Return [X, Y] of the center of cell containing provided text 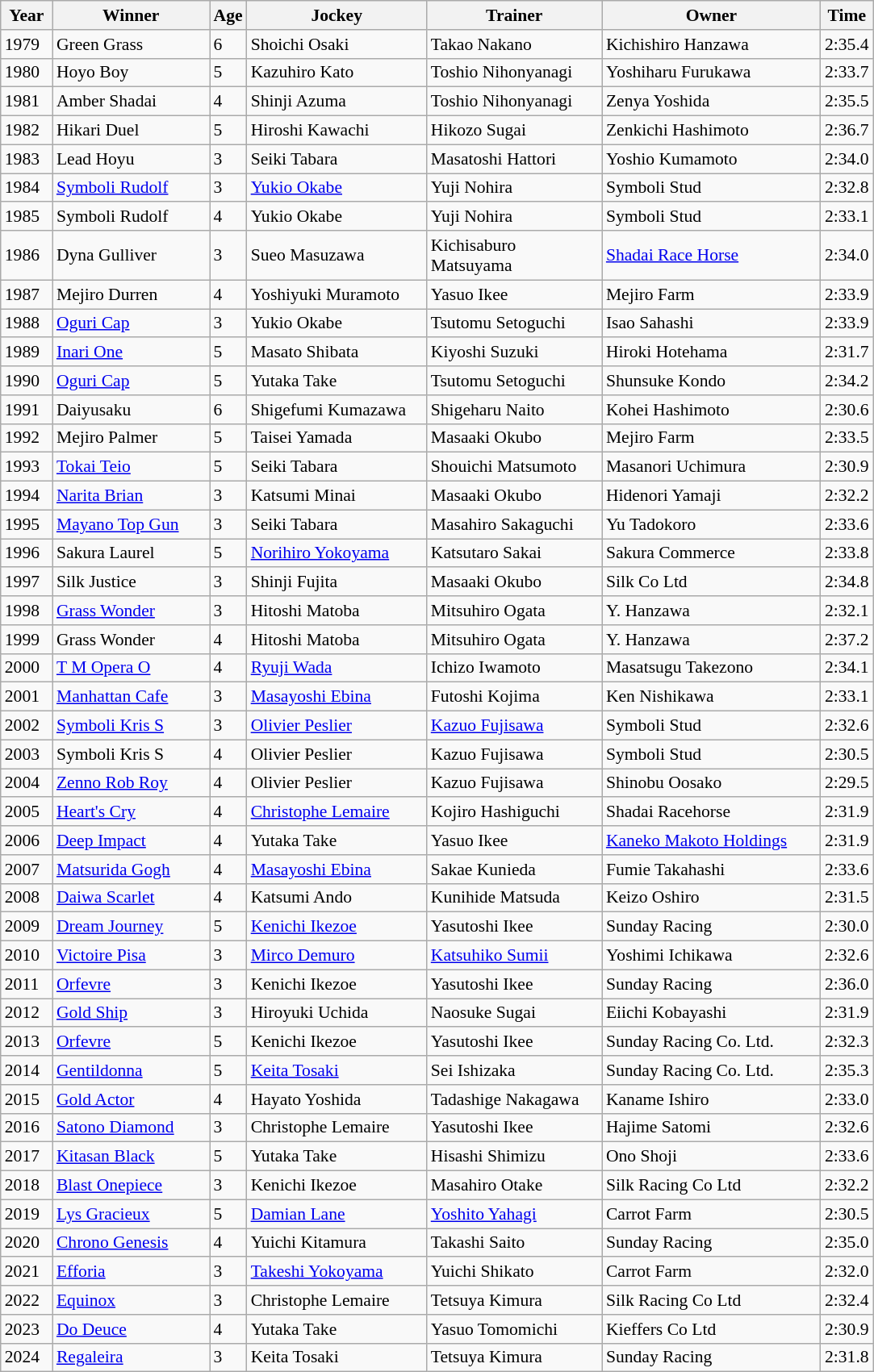
Takashi Saito [515, 1243]
Kieffers Co Ltd [712, 1329]
2000 [27, 668]
1986 [27, 255]
Katsutaro Sakai [515, 553]
Sakae Kunieda [515, 869]
1988 [27, 323]
2:35.0 [847, 1243]
Victoire Pisa [131, 956]
2024 [27, 1357]
Ryuji Wada [337, 668]
Masahiro Otake [515, 1186]
2:30.0 [847, 927]
Sei Ishizaka [515, 1070]
1991 [27, 410]
2:37.2 [847, 640]
Shouichi Matsumoto [515, 467]
2013 [27, 1042]
Silk Co Ltd [712, 582]
Kazuhiro Kato [337, 73]
2021 [27, 1272]
Do Deuce [131, 1329]
Keizo Oshiro [712, 898]
2019 [27, 1214]
Yu Tadokoro [712, 524]
Silk Justice [131, 582]
Daiwa Scarlet [131, 898]
2008 [27, 898]
2:33.0 [847, 1099]
Lys Gracieux [131, 1214]
Kojiro Hashiguchi [515, 812]
2:31.7 [847, 352]
2:31.8 [847, 1357]
2:36.7 [847, 131]
Trainer [515, 15]
Dream Journey [131, 927]
Yuichi Shikato [515, 1272]
1987 [27, 294]
2009 [27, 927]
Time [847, 15]
Yoshio Kumamoto [712, 159]
Gold Actor [131, 1099]
Masatsugu Takezono [712, 668]
Amber Shadai [131, 102]
Hiroshi Kawachi [337, 131]
1985 [27, 217]
Ichizo Iwamoto [515, 668]
T M Opera O [131, 668]
2:33.8 [847, 553]
Tadashige Nakagawa [515, 1099]
1996 [27, 553]
2:30.6 [847, 410]
Shadai Race Horse [712, 255]
2006 [27, 840]
Taisei Yamada [337, 438]
Hikozo Sugai [515, 131]
Fumie Takahashi [712, 869]
Hiroyuki Uchida [337, 1013]
2010 [27, 956]
Shinji Fujita [337, 582]
Shunsuke Kondo [712, 381]
1984 [27, 188]
1997 [27, 582]
Futoshi Kojima [515, 697]
Yoshiyuki Muramoto [337, 294]
1990 [27, 381]
Green Grass [131, 44]
Narita Brian [131, 496]
2020 [27, 1243]
Dyna Gulliver [131, 255]
2022 [27, 1300]
Kaneko Makoto Holdings [712, 840]
Zenkichi Hashimoto [712, 131]
Daiyusaku [131, 410]
2:32.8 [847, 188]
1982 [27, 131]
Regaleira [131, 1357]
Eiichi Kobayashi [712, 1013]
Gold Ship [131, 1013]
1992 [27, 438]
Naosuke Sugai [515, 1013]
2:33.5 [847, 438]
Owner [712, 15]
1983 [27, 159]
Jockey [337, 15]
1999 [27, 640]
Kiyoshi Suzuki [515, 352]
Mirco Demuro [337, 956]
2:34.2 [847, 381]
Kichisaburo Matsuyama [515, 255]
Chrono Genesis [131, 1243]
Efforia [131, 1272]
Deep Impact [131, 840]
Kohei Hashimoto [712, 410]
2:32.4 [847, 1300]
Sueo Masuzawa [337, 255]
1998 [27, 611]
2:35.5 [847, 102]
Shigefumi Kumazawa [337, 410]
2015 [27, 1099]
2:32.3 [847, 1042]
1995 [27, 524]
Sakura Laurel [131, 553]
Masato Shibata [337, 352]
Hoyo Boy [131, 73]
Mayano Top Gun [131, 524]
Zenno Rob Roy [131, 783]
Shoichi Osaki [337, 44]
Age [228, 15]
Kaname Ishiro [712, 1099]
Katsumi Minai [337, 496]
2:32.1 [847, 611]
2001 [27, 697]
Shigeharu Naito [515, 410]
2014 [27, 1070]
Hikari Duel [131, 131]
Hajime Satomi [712, 1128]
Kichishiro Hanzawa [712, 44]
Satono Diamond [131, 1128]
Masahiro Sakaguchi [515, 524]
2:34.8 [847, 582]
Gentildonna [131, 1070]
Mejiro Durren [131, 294]
2018 [27, 1186]
Lead Hoyu [131, 159]
2017 [27, 1157]
Tokai Teio [131, 467]
Katsuhiko Sumii [515, 956]
Shinobu Oosako [712, 783]
Equinox [131, 1300]
Masanori Uchimura [712, 467]
1993 [27, 467]
Matsurida Gogh [131, 869]
2003 [27, 754]
2:36.0 [847, 984]
Year [27, 15]
2:29.5 [847, 783]
2004 [27, 783]
Kunihide Matsuda [515, 898]
Heart's Cry [131, 812]
Ono Shoji [712, 1157]
1981 [27, 102]
1994 [27, 496]
2:34.1 [847, 668]
Inari One [131, 352]
2:35.4 [847, 44]
Yoshito Yahagi [515, 1214]
Hiroki Hotehama [712, 352]
Masatoshi Hattori [515, 159]
Yoshiharu Furukawa [712, 73]
Blast Onepiece [131, 1186]
Hisashi Shimizu [515, 1157]
Shinji Azuma [337, 102]
Yoshimi Ichikawa [712, 956]
2:35.3 [847, 1070]
Yuichi Kitamura [337, 1243]
Shadai Racehorse [712, 812]
2:33.7 [847, 73]
2012 [27, 1013]
Kitasan Black [131, 1157]
2:32.0 [847, 1272]
1980 [27, 73]
Winner [131, 15]
Takeshi Yokoyama [337, 1272]
2:31.5 [847, 898]
Takao Nakano [515, 44]
Norihiro Yokoyama [337, 553]
Isao Sahashi [712, 323]
Ken Nishikawa [712, 697]
Mejiro Palmer [131, 438]
Yasuo Tomomichi [515, 1329]
2007 [27, 869]
2011 [27, 984]
2005 [27, 812]
Zenya Yoshida [712, 102]
1979 [27, 44]
Hayato Yoshida [337, 1099]
Katsumi Ando [337, 898]
Damian Lane [337, 1214]
2023 [27, 1329]
Manhattan Cafe [131, 697]
Hidenori Yamaji [712, 496]
2002 [27, 726]
2016 [27, 1128]
1989 [27, 352]
Sakura Commerce [712, 553]
